Locate the cell with the specified text and output its [X, Y] center coordinate. 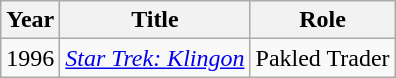
Pakled Trader [322, 58]
Year [30, 20]
Title [155, 20]
1996 [30, 58]
Role [322, 20]
Star Trek: Klingon [155, 58]
